From the cell containing the given text, extract its center point as (x, y) coordinate. 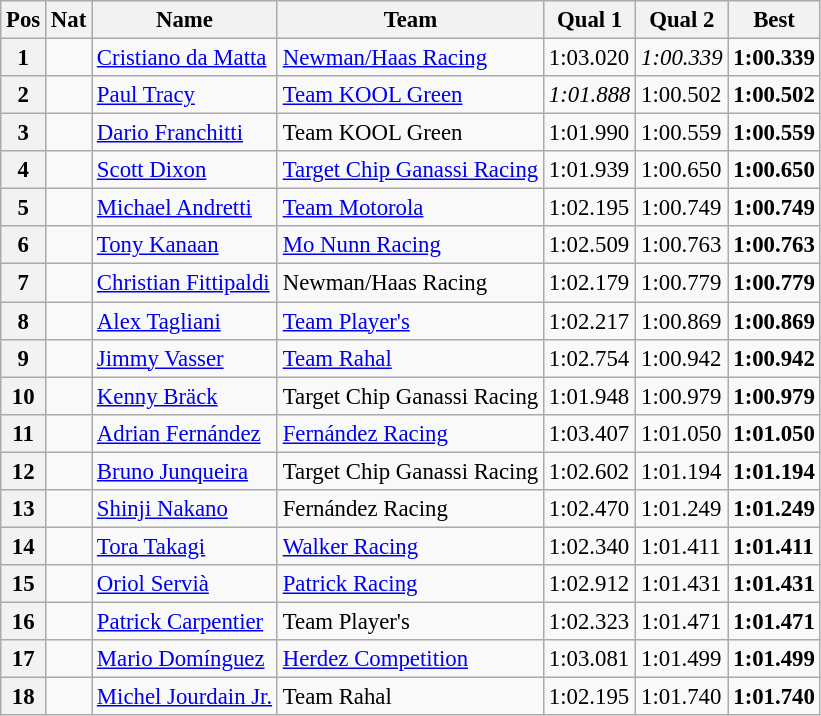
11 (24, 433)
13 (24, 509)
Shinji Nakano (185, 509)
1:01.939 (589, 170)
1:02.754 (589, 358)
1:01.888 (589, 95)
Dario Franchitti (185, 133)
Qual 1 (589, 20)
Qual 2 (682, 20)
14 (24, 546)
Best (774, 20)
Christian Fittipaldi (185, 283)
1:02.470 (589, 509)
Name (185, 20)
15 (24, 584)
1:02.509 (589, 245)
8 (24, 321)
Tora Takagi (185, 546)
1:03.407 (589, 433)
1:02.179 (589, 283)
Michael Andretti (185, 208)
Alex Tagliani (185, 321)
1:02.217 (589, 321)
16 (24, 621)
3 (24, 133)
9 (24, 358)
1:03.020 (589, 58)
Patrick Carpentier (185, 621)
7 (24, 283)
Paul Tracy (185, 95)
10 (24, 396)
1:02.912 (589, 584)
1 (24, 58)
Team Motorola (410, 208)
Mo Nunn Racing (410, 245)
Nat (69, 20)
1:02.323 (589, 621)
1:01.948 (589, 396)
Cristiano da Matta (185, 58)
Michel Jourdain Jr. (185, 697)
Tony Kanaan (185, 245)
2 (24, 95)
1:03.081 (589, 659)
Pos (24, 20)
4 (24, 170)
17 (24, 659)
Scott Dixon (185, 170)
Adrian Fernández (185, 433)
Jimmy Vasser (185, 358)
Kenny Bräck (185, 396)
Herdez Competition (410, 659)
Patrick Racing (410, 584)
1:02.340 (589, 546)
Team (410, 20)
Oriol Servià (185, 584)
Walker Racing (410, 546)
1:01.990 (589, 133)
6 (24, 245)
5 (24, 208)
Bruno Junqueira (185, 471)
18 (24, 697)
12 (24, 471)
Mario Domínguez (185, 659)
1:02.602 (589, 471)
